Determine the (X, Y) coordinate at the center of the cell enclosing the given text.  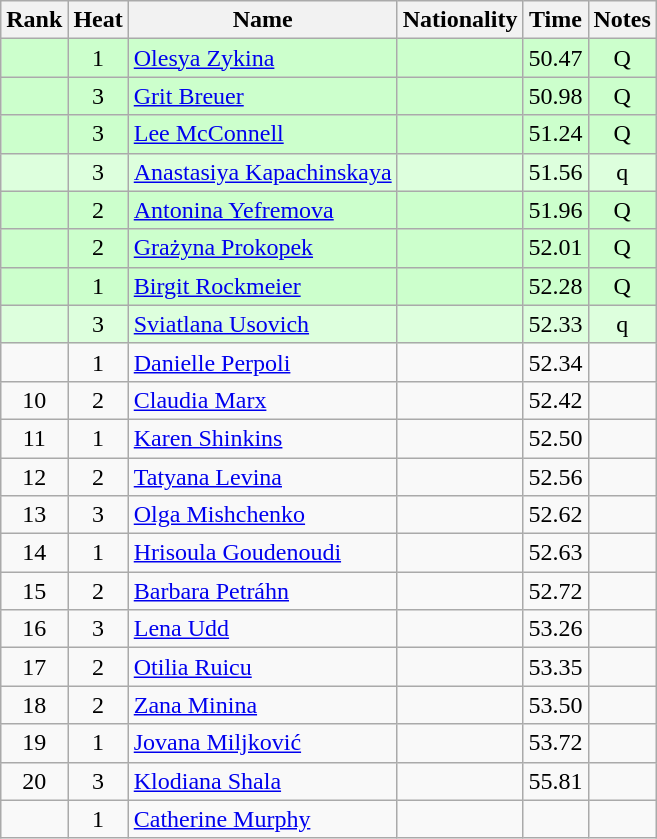
14 (34, 553)
Heat (98, 20)
Claudia Marx (262, 400)
19 (34, 743)
Klodiana Shala (262, 781)
Anastasiya Kapachinskaya (262, 172)
53.26 (556, 629)
Lee McConnell (262, 134)
15 (34, 591)
Otilia Ruicu (262, 667)
52.01 (556, 248)
52.42 (556, 400)
52.28 (556, 286)
50.47 (556, 58)
52.72 (556, 591)
52.34 (556, 362)
Zana Minina (262, 705)
Sviatlana Usovich (262, 324)
10 (34, 400)
Grit Breuer (262, 96)
18 (34, 705)
11 (34, 438)
Karen Shinkins (262, 438)
Antonina Yefremova (262, 210)
52.62 (556, 515)
Barbara Petráhn (262, 591)
50.98 (556, 96)
Catherine Murphy (262, 819)
20 (34, 781)
Tatyana Levina (262, 477)
Lena Udd (262, 629)
53.35 (556, 667)
Rank (34, 20)
17 (34, 667)
53.72 (556, 743)
Danielle Perpoli (262, 362)
12 (34, 477)
55.81 (556, 781)
Birgit Rockmeier (262, 286)
52.63 (556, 553)
51.96 (556, 210)
53.50 (556, 705)
Olesya Zykina (262, 58)
13 (34, 515)
52.56 (556, 477)
16 (34, 629)
52.33 (556, 324)
Grażyna Prokopek (262, 248)
Nationality (460, 20)
52.50 (556, 438)
Time (556, 20)
Notes (622, 20)
Jovana Miljković (262, 743)
51.56 (556, 172)
Name (262, 20)
51.24 (556, 134)
Olga Mishchenko (262, 515)
Hrisoula Goudenoudi (262, 553)
